Find where the given text appears and provide that cell's center as (x, y) coordinate. 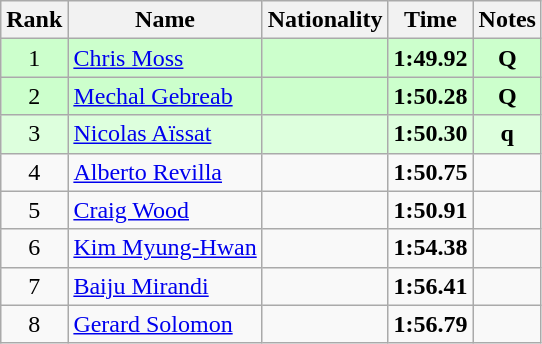
1:56.79 (430, 324)
7 (34, 286)
Baiju Mirandi (165, 286)
6 (34, 248)
8 (34, 324)
Chris Moss (165, 58)
Nationality (325, 20)
1:49.92 (430, 58)
Craig Wood (165, 210)
1:50.75 (430, 172)
Rank (34, 20)
Nicolas Aïssat (165, 134)
5 (34, 210)
Alberto Revilla (165, 172)
Gerard Solomon (165, 324)
2 (34, 96)
1:56.41 (430, 286)
1:50.91 (430, 210)
Mechal Gebreab (165, 96)
Kim Myung-Hwan (165, 248)
Name (165, 20)
1 (34, 58)
1:50.28 (430, 96)
4 (34, 172)
1:50.30 (430, 134)
Notes (507, 20)
3 (34, 134)
1:54.38 (430, 248)
q (507, 134)
Time (430, 20)
